Identify which cell holds the provided text, then report its [x, y] central coordinate. 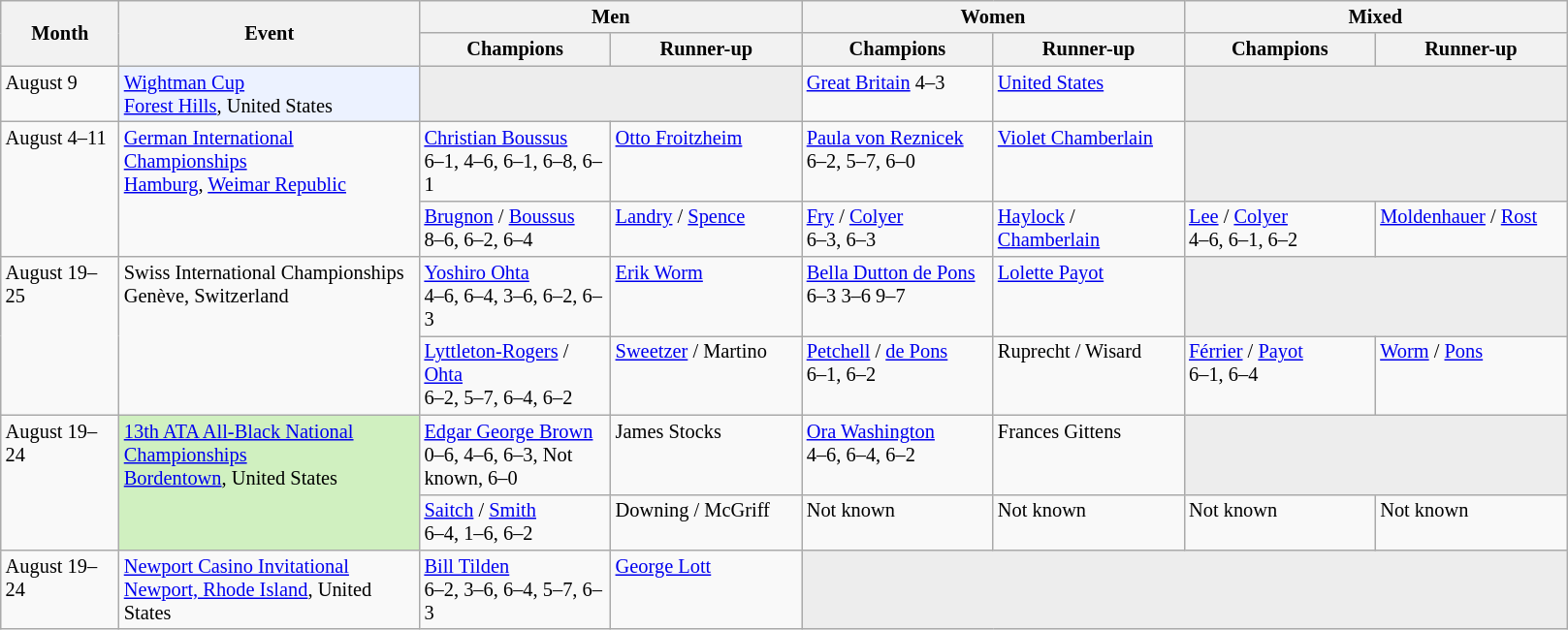
Great Britain 4–3 [898, 94]
Férrier / Payot6–1, 6–4 [1280, 375]
Bella Dutton de Pons 6–3 3–6 9–7 [898, 297]
Month [60, 33]
Lee / Colyer4–6, 6–1, 6–2 [1280, 229]
Haylock / Chamberlain [1088, 229]
Mixed [1375, 16]
James Stocks [706, 455]
Lolette Payot [1088, 297]
Yoshiro Ohta4–6, 6–4, 3–6, 6–2, 6–3 [516, 297]
Paula von Reznicek6–2, 5–7, 6–0 [898, 161]
Ora Washington4–6, 6–4, 6–2 [898, 455]
Fry / Colyer6–3, 6–3 [898, 229]
Saitch / Smith6–4, 1–6, 6–2 [516, 522]
Event [270, 33]
Otto Froitzheim [706, 161]
Ruprecht / Wisard [1088, 375]
Downing / McGriff [706, 522]
Brugnon / Boussus8–6, 6–2, 6–4 [516, 229]
George Lott [706, 589]
August 19–25 [60, 335]
Men [611, 16]
Edgar George Brown0–6, 4–6, 6–3, Not known, 6–0 [516, 455]
Newport Casino InvitationalNewport, Rhode Island, United States [270, 589]
Christian Boussus6–1, 4–6, 6–1, 6–8, 6–1 [516, 161]
Wightman CupForest Hills, United States [270, 94]
Frances Gittens [1088, 455]
Landry / Spence [706, 229]
August 4–11 [60, 188]
German International Championships Hamburg, Weimar Republic [270, 188]
Violet Chamberlain [1088, 161]
Lyttleton-Rogers / Ohta6–2, 5–7, 6–4, 6–2 [516, 375]
United States [1088, 94]
13th ATA All-Black National ChampionshipsBordentown, United States [270, 483]
August 9 [60, 94]
Sweetzer / Martino [706, 375]
Swiss International ChampionshipsGenève, Switzerland [270, 335]
Women [993, 16]
Moldenhauer / Rost [1470, 229]
Petchell / de Pons6–1, 6–2 [898, 375]
Erik Worm [706, 297]
Bill Tilden6–2, 3–6, 6–4, 5–7, 6–3 [516, 589]
Worm / Pons [1470, 375]
